Search for the cell housing the specified text and yield its (x, y) center coordinate. 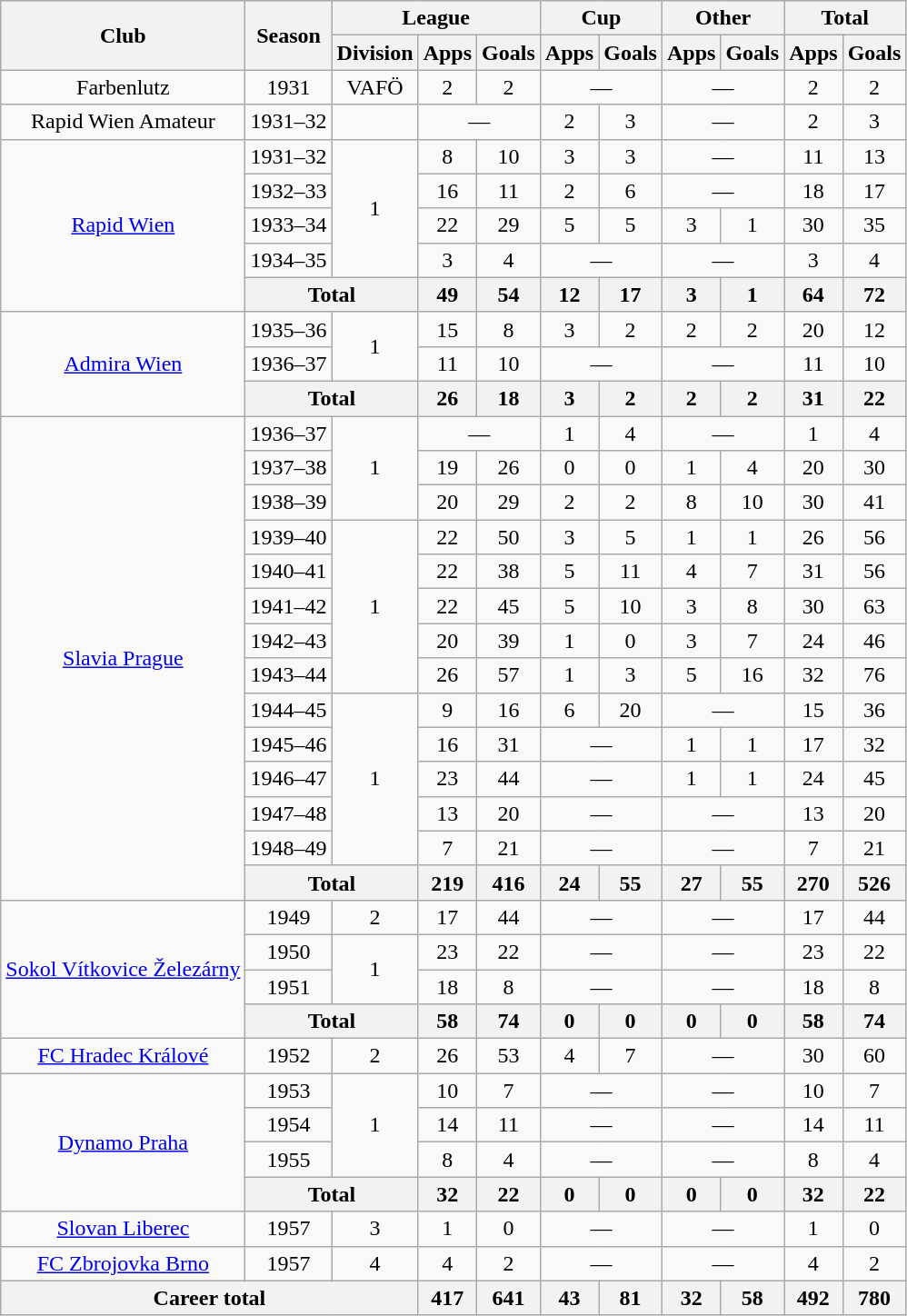
1944–45 (289, 710)
38 (509, 572)
1942–43 (289, 641)
76 (874, 675)
Sokol Vítkovice Železárny (124, 969)
81 (631, 1298)
Dynamo Praha (124, 1142)
1935–36 (289, 329)
50 (509, 537)
VAFÖ (374, 87)
64 (813, 294)
Admira Wien (124, 364)
Rapid Wien (124, 225)
417 (447, 1298)
35 (874, 225)
43 (569, 1298)
1940–41 (289, 572)
492 (813, 1298)
36 (874, 710)
1941–42 (289, 606)
1932–33 (289, 191)
1946–47 (289, 779)
63 (874, 606)
54 (509, 294)
641 (509, 1298)
Farbenlutz (124, 87)
46 (874, 641)
1949 (289, 917)
Club (124, 35)
1934–35 (289, 260)
1954 (289, 1125)
FC Hradec Králové (124, 1056)
Slovan Liberec (124, 1229)
60 (874, 1056)
1931 (289, 87)
1933–34 (289, 225)
780 (874, 1298)
1937–38 (289, 468)
9 (447, 710)
1939–40 (289, 537)
270 (813, 882)
Slavia Prague (124, 658)
Division (374, 53)
Career total (209, 1298)
416 (509, 882)
53 (509, 1056)
Other (723, 18)
1952 (289, 1056)
19 (447, 468)
1948–49 (289, 848)
1945–46 (289, 744)
1938–39 (289, 503)
49 (447, 294)
1947–48 (289, 813)
39 (509, 641)
57 (509, 675)
1943–44 (289, 675)
1950 (289, 952)
Season (289, 35)
1951 (289, 986)
1955 (289, 1160)
Cup (601, 18)
526 (874, 882)
41 (874, 503)
27 (691, 882)
72 (874, 294)
1953 (289, 1091)
League (436, 18)
FC Zbrojovka Brno (124, 1263)
219 (447, 882)
Rapid Wien Amateur (124, 122)
